Extract the (X, Y) coordinate from the center of the cell holding the provided text.  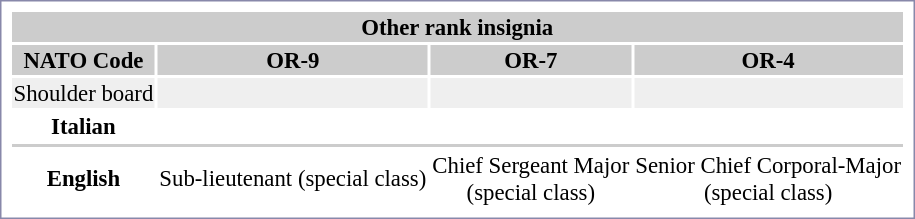
Other rank insignia (458, 27)
OR-4 (768, 60)
Chief Sergeant Major(special class) (531, 178)
English (84, 178)
NATO Code (84, 60)
Senior Chief Corporal-Major(special class) (768, 178)
Sub-lieutenant (special class) (293, 178)
Italian (84, 126)
OR-7 (531, 60)
OR-9 (293, 60)
Shoulder board (84, 93)
